Find where the given text appears and provide that cell's center as (X, Y) coordinate. 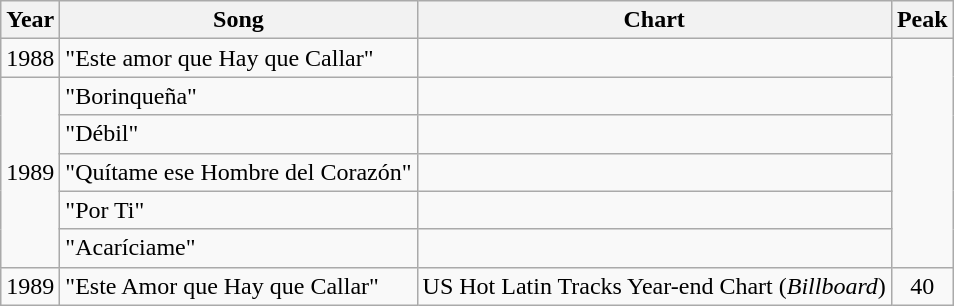
"Por Ti" (238, 210)
Peak (922, 20)
US Hot Latin Tracks Year-end Chart (Billboard) (654, 286)
40 (922, 286)
Chart (654, 20)
"Este Amor que Hay que Callar" (238, 286)
Year (30, 20)
"Acaríciame" (238, 248)
"Débil" (238, 134)
"Borinqueña" (238, 96)
Song (238, 20)
1988 (30, 58)
"Quítame ese Hombre del Corazón" (238, 172)
"Este amor que Hay que Callar" (238, 58)
